For the text-containing cell, return its midpoint in (x, y) coordinate format. 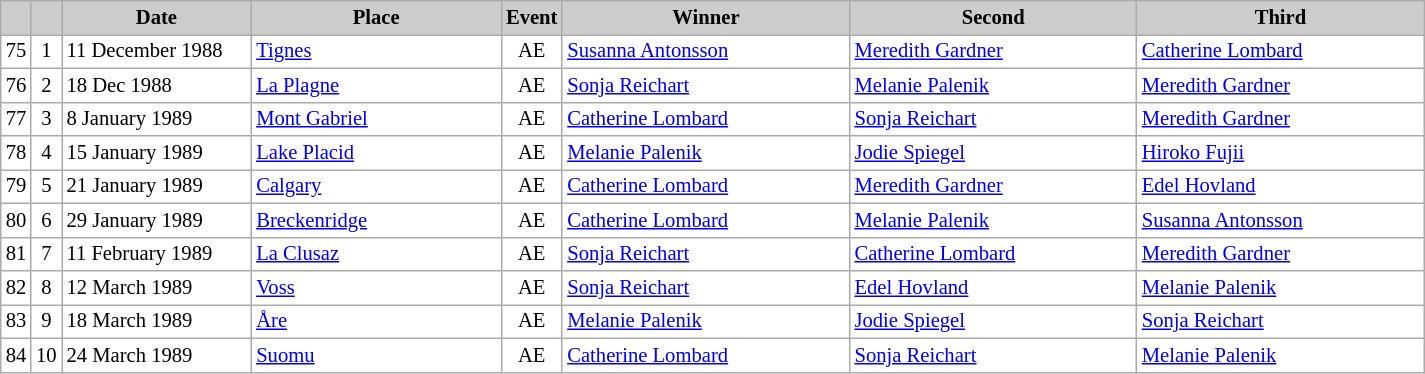
Third (1280, 17)
15 January 1989 (157, 153)
83 (16, 321)
18 March 1989 (157, 321)
11 December 1988 (157, 51)
7 (46, 254)
Hiroko Fujii (1280, 153)
78 (16, 153)
11 February 1989 (157, 254)
6 (46, 220)
21 January 1989 (157, 186)
77 (16, 119)
84 (16, 355)
8 (46, 287)
2 (46, 85)
La Plagne (376, 85)
Breckenridge (376, 220)
Mont Gabriel (376, 119)
Place (376, 17)
4 (46, 153)
5 (46, 186)
Event (532, 17)
24 March 1989 (157, 355)
Tignes (376, 51)
76 (16, 85)
8 January 1989 (157, 119)
79 (16, 186)
9 (46, 321)
Date (157, 17)
82 (16, 287)
Calgary (376, 186)
10 (46, 355)
Åre (376, 321)
Winner (706, 17)
3 (46, 119)
La Clusaz (376, 254)
29 January 1989 (157, 220)
Second (994, 17)
Suomu (376, 355)
Lake Placid (376, 153)
12 March 1989 (157, 287)
1 (46, 51)
80 (16, 220)
18 Dec 1988 (157, 85)
75 (16, 51)
81 (16, 254)
Voss (376, 287)
